Capture the cell that displays the provided text and extract its [X, Y] central coordinate. 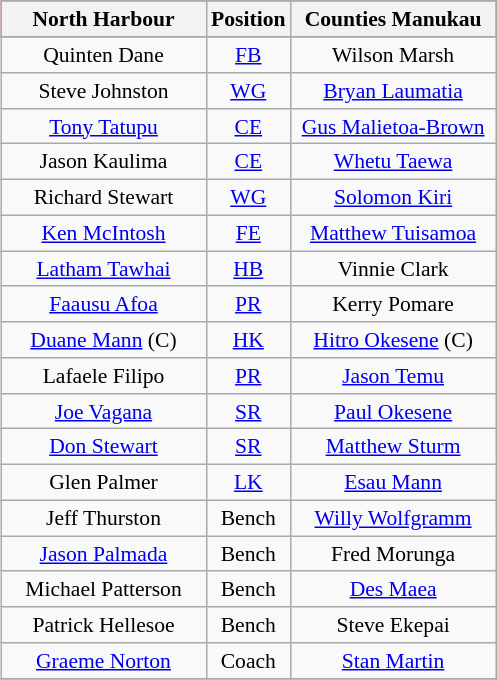
HK [248, 340]
Matthew Sturm [394, 447]
Steve Johnston [104, 91]
Joe Vagana [104, 411]
FB [248, 55]
Gus Malietoa-Brown [394, 126]
Esau Mann [394, 482]
Coach [248, 661]
Kerry Pomare [394, 304]
Jason Kaulima [104, 162]
Jason Temu [394, 376]
Lafaele Filipo [104, 376]
Quinten Dane [104, 55]
Matthew Tuisamoa [394, 233]
Paul Okesene [394, 411]
Whetu Taewa [394, 162]
Jason Palmada [104, 554]
Willy Wolfgramm [394, 518]
Michael Patterson [104, 589]
Hitro Okesene (C) [394, 340]
LK [248, 482]
Duane Mann (C) [104, 340]
Don Stewart [104, 447]
Patrick Hellesoe [104, 625]
Jeff Thurston [104, 518]
Graeme Norton [104, 661]
Counties Manukau [394, 19]
North Harbour [104, 19]
Ken McIntosh [104, 233]
Position [248, 19]
Faausu Afoa [104, 304]
FE [248, 233]
HB [248, 269]
Wilson Marsh [394, 55]
Solomon Kiri [394, 197]
Stan Martin [394, 661]
Steve Ekepai [394, 625]
Vinnie Clark [394, 269]
Latham Tawhai [104, 269]
Glen Palmer [104, 482]
Richard Stewart [104, 197]
Fred Morunga [394, 554]
Des Maea [394, 589]
Bryan Laumatia [394, 91]
Tony Tatupu [104, 126]
